Determine the (X, Y) coordinate at the center of the cell enclosing the given text.  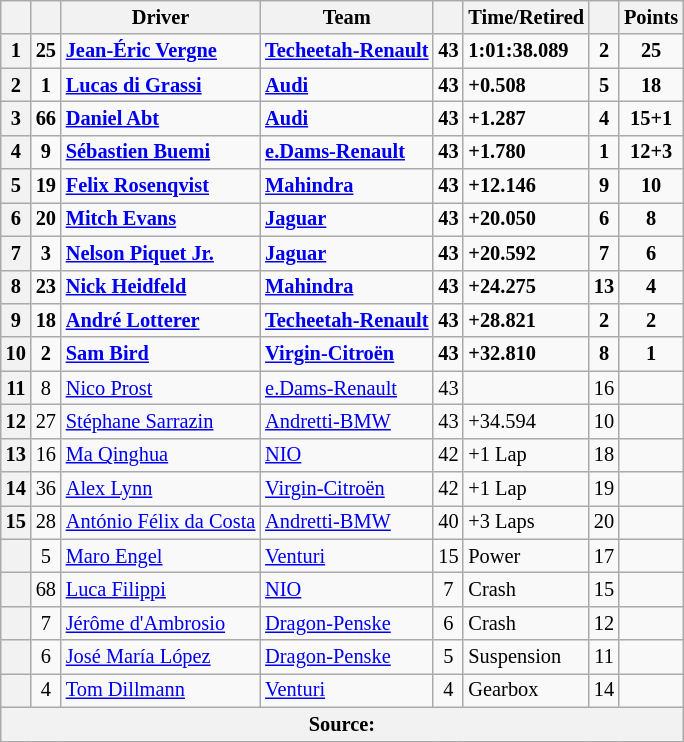
+1.287 (526, 118)
Power (526, 556)
Jérôme d'Ambrosio (160, 623)
Source: (342, 724)
Alex Lynn (160, 489)
Sam Bird (160, 354)
Mitch Evans (160, 219)
66 (46, 118)
+34.594 (526, 421)
40 (448, 522)
Daniel Abt (160, 118)
+28.821 (526, 320)
André Lotterer (160, 320)
Gearbox (526, 690)
Suspension (526, 657)
15+1 (651, 118)
27 (46, 421)
Lucas di Grassi (160, 85)
Nico Prost (160, 388)
12+3 (651, 152)
José María López (160, 657)
+32.810 (526, 354)
Nelson Piquet Jr. (160, 253)
Team (346, 17)
36 (46, 489)
17 (604, 556)
+20.592 (526, 253)
+24.275 (526, 287)
Stéphane Sarrazin (160, 421)
23 (46, 287)
28 (46, 522)
Points (651, 17)
Ma Qinghua (160, 455)
+20.050 (526, 219)
Luca Filippi (160, 589)
Felix Rosenqvist (160, 186)
Nick Heidfeld (160, 287)
Time/Retired (526, 17)
Jean-Éric Vergne (160, 51)
Driver (160, 17)
+3 Laps (526, 522)
+0.508 (526, 85)
+1.780 (526, 152)
Sébastien Buemi (160, 152)
68 (46, 589)
+12.146 (526, 186)
António Félix da Costa (160, 522)
Tom Dillmann (160, 690)
Maro Engel (160, 556)
1:01:38.089 (526, 51)
